For the text-containing cell, return its midpoint in (X, Y) coordinate format. 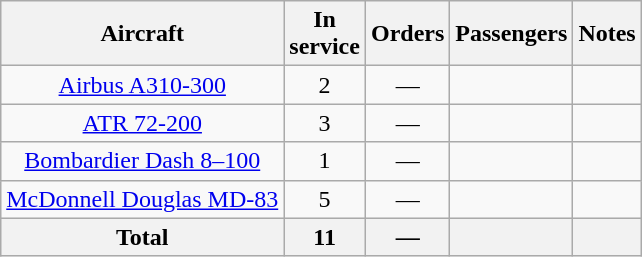
McDonnell Douglas MD-83 (142, 199)
5 (325, 199)
Notes (607, 34)
In service (325, 34)
ATR 72-200 (142, 123)
Orders (407, 34)
3 (325, 123)
2 (325, 85)
Total (142, 237)
Airbus A310-300 (142, 85)
Aircraft (142, 34)
1 (325, 161)
Bombardier Dash 8–100 (142, 161)
11 (325, 237)
Passengers (512, 34)
